For the text-containing cell, return its midpoint in (x, y) coordinate format. 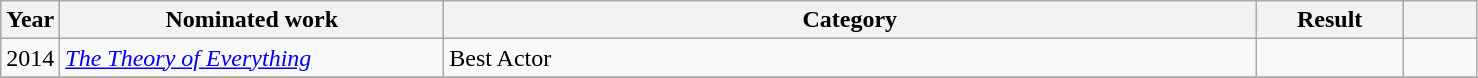
Best Actor (850, 58)
2014 (30, 58)
Year (30, 20)
Category (850, 20)
Result (1330, 20)
Nominated work (252, 20)
The Theory of Everything (252, 58)
